Extract the (x, y) coordinate from the center of the cell holding the provided text.  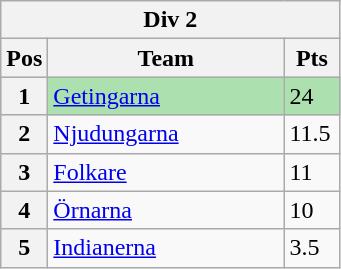
Örnarna (166, 210)
Getingarna (166, 96)
Pts (312, 58)
Div 2 (170, 20)
2 (24, 134)
5 (24, 248)
Pos (24, 58)
11 (312, 172)
3 (24, 172)
Njudungarna (166, 134)
Indianerna (166, 248)
Team (166, 58)
10 (312, 210)
3.5 (312, 248)
24 (312, 96)
11.5 (312, 134)
4 (24, 210)
Folkare (166, 172)
1 (24, 96)
